Scan for the cell matching the given text and deliver its [x, y] coordinate at center. 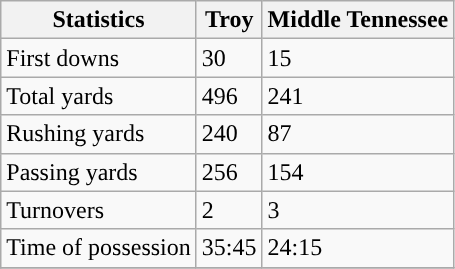
Statistics [99, 20]
241 [358, 96]
3 [358, 210]
Total yards [99, 96]
496 [229, 96]
Turnovers [99, 210]
First downs [99, 58]
15 [358, 58]
240 [229, 134]
256 [229, 172]
87 [358, 134]
35:45 [229, 248]
Time of possession [99, 248]
Rushing yards [99, 134]
Troy [229, 20]
154 [358, 172]
Middle Tennessee [358, 20]
Passing yards [99, 172]
30 [229, 58]
24:15 [358, 248]
2 [229, 210]
